Identify which cell holds the provided text, then report its (X, Y) central coordinate. 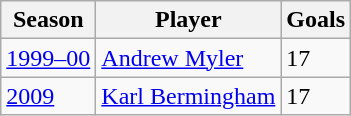
Goals (316, 20)
Season (48, 20)
2009 (48, 96)
1999–00 (48, 58)
Andrew Myler (188, 58)
Player (188, 20)
Karl Bermingham (188, 96)
